Detect which cell encompasses the target text, then output its (X, Y) center coordinate. 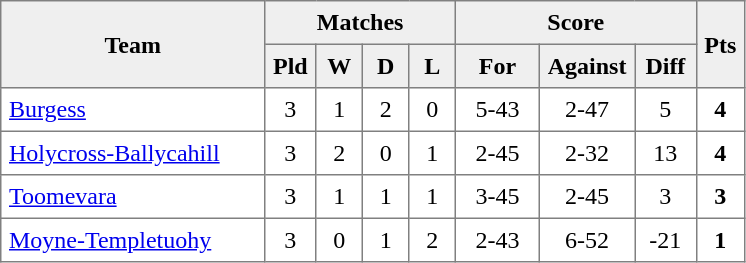
Pld (290, 66)
5 (666, 110)
W (339, 66)
5-43 (497, 110)
13 (666, 153)
6-52 (586, 240)
Pts (720, 44)
L (432, 66)
Score (576, 23)
Burgess (133, 110)
2-32 (586, 153)
3-45 (497, 197)
Holycross-Ballycahill (133, 153)
Team (133, 44)
-21 (666, 240)
Moyne-Templetuohy (133, 240)
D (385, 66)
2-43 (497, 240)
Toomevara (133, 197)
Matches (360, 23)
Against (586, 66)
For (497, 66)
Diff (666, 66)
2-47 (586, 110)
